Search for the cell housing the specified text and yield its (x, y) center coordinate. 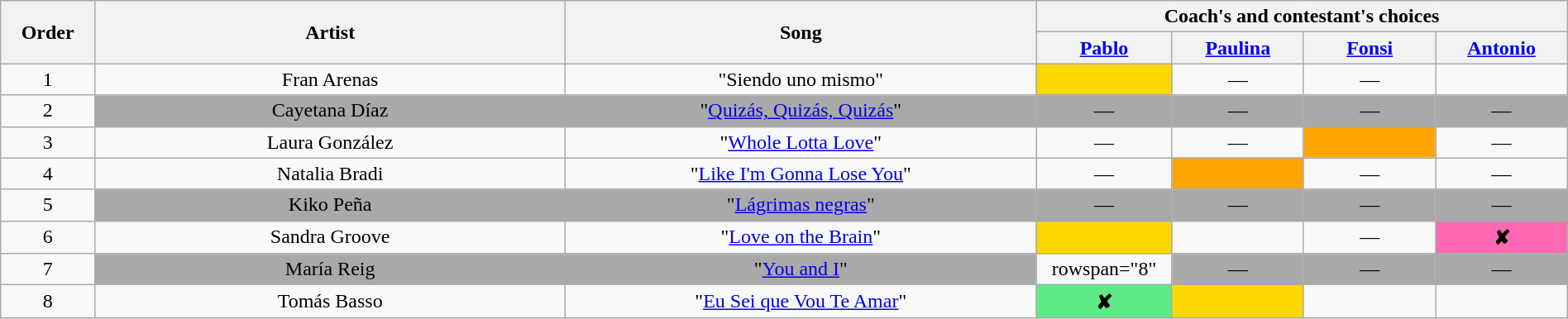
5 (48, 205)
3 (48, 142)
"Love on the Brain" (801, 237)
Laura González (331, 142)
rowspan="8" (1104, 269)
Fonsi (1370, 48)
6 (48, 237)
Artist (331, 32)
"You and I" (801, 269)
Antonio (1502, 48)
"Lágrimas negras" (801, 205)
7 (48, 269)
María Reig (331, 269)
"Quizás, Quizás, Quizás" (801, 111)
Song (801, 32)
4 (48, 174)
Cayetana Díaz (331, 111)
Kiko Peña (331, 205)
Paulina (1237, 48)
2 (48, 111)
8 (48, 302)
Coach's and contestant's choices (1302, 17)
Fran Arenas (331, 79)
Natalia Bradi (331, 174)
Tomás Basso (331, 302)
Order (48, 32)
"Whole Lotta Love" (801, 142)
"Eu Sei que Vou Te Amar" (801, 302)
1 (48, 79)
Pablo (1104, 48)
Sandra Groove (331, 237)
"Siendo uno mismo" (801, 79)
"Like I'm Gonna Lose You" (801, 174)
